For the text-containing cell, return its midpoint in (X, Y) coordinate format. 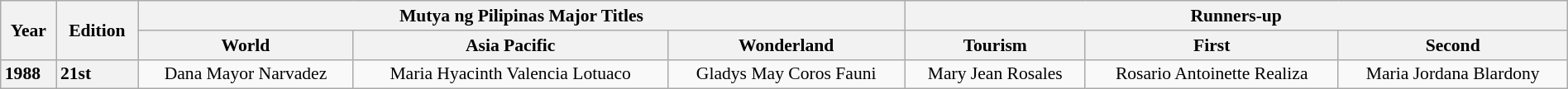
World (246, 45)
21st (98, 74)
First (1212, 45)
Gladys May Coros Fauni (786, 74)
Second (1452, 45)
Runners-up (1236, 16)
Rosario Antoinette Realiza (1212, 74)
Mary Jean Rosales (995, 74)
Dana Mayor Narvadez (246, 74)
Maria Hyacinth Valencia Lotuaco (510, 74)
Maria Jordana Blardony (1452, 74)
Tourism (995, 45)
Edition (98, 30)
Mutya ng Pilipinas Major Titles (521, 16)
1988 (28, 74)
Wonderland (786, 45)
Year (28, 30)
Asia Pacific (510, 45)
